For the text-containing cell, return its midpoint in (x, y) coordinate format. 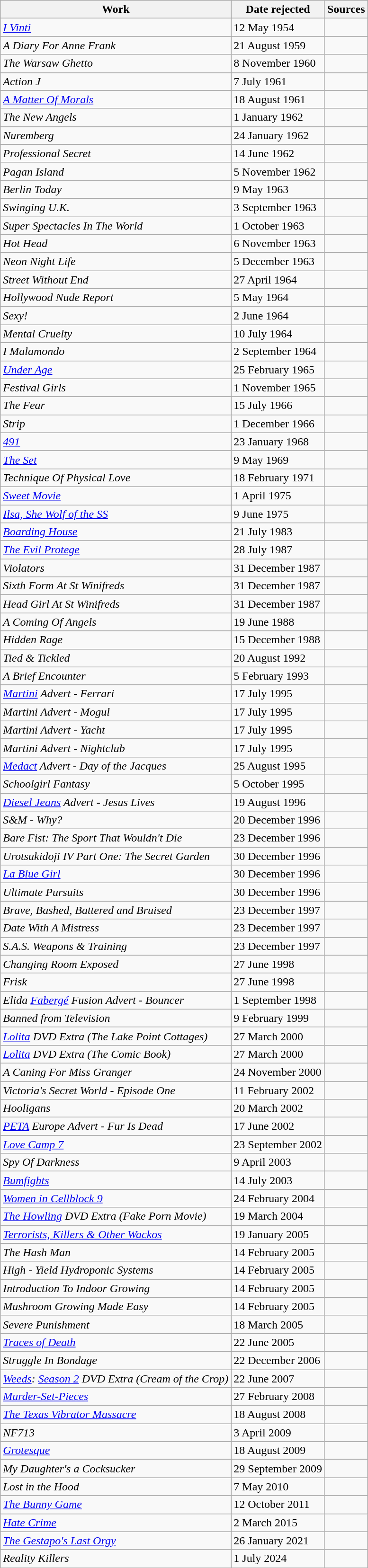
Love Camp 7 (116, 1144)
The Warsaw Ghetto (116, 63)
19 January 2005 (278, 1234)
14 June 1962 (278, 153)
23 December 1996 (278, 838)
Sweet Movie (116, 496)
5 February 1993 (278, 676)
Lolita DVD Extra (The Comic Book) (116, 1054)
Swinging U.K. (116, 207)
18 February 1971 (278, 478)
The Set (116, 460)
9 May 1963 (278, 189)
25 February 1965 (278, 370)
The Fear (116, 406)
9 February 1999 (278, 1018)
Action J (116, 81)
Ultimate Pursuits (116, 892)
Banned from Television (116, 1018)
29 September 2009 (278, 1469)
Sixth Form At St Winifreds (116, 586)
9 May 1969 (278, 460)
Bare Fist: The Sport That Wouldn't Die (116, 838)
Neon Night Life (116, 262)
Pagan Island (116, 171)
5 May 1964 (278, 298)
Professional Secret (116, 153)
Head Girl At St Winifreds (116, 604)
Reality Killers (116, 1559)
5 November 1962 (278, 171)
Elida Fabergé Fusion Advert - Bouncer (116, 1000)
22 June 2007 (278, 1379)
Hate Crime (116, 1523)
Brave, Bashed, Battered and Bruised (116, 910)
The Bunny Game (116, 1505)
Medact Advert - Day of the Jacques (116, 766)
PETA Europe Advert - Fur Is Dead (116, 1126)
18 August 2008 (278, 1415)
5 October 1995 (278, 784)
19 August 1996 (278, 802)
Weeds: Season 2 DVD Extra (Cream of the Crop) (116, 1379)
Changing Room Exposed (116, 964)
Martini Advert - Nightclub (116, 748)
Introduction To Indoor Growing (116, 1288)
Spy Of Darkness (116, 1162)
Sexy! (116, 316)
24 November 2000 (278, 1072)
7 May 2010 (278, 1487)
The Howling DVD Extra (Fake Porn Movie) (116, 1216)
5 December 1963 (278, 262)
Date With A Mistress (116, 928)
6 November 1963 (278, 244)
Date rejected (278, 9)
10 July 1964 (278, 334)
22 June 2005 (278, 1342)
My Daughter's a Cocksucker (116, 1469)
Victoria's Secret World - Episode One (116, 1090)
A Matter Of Morals (116, 99)
Women in Cellblock 9 (116, 1198)
Mushroom Growing Made Easy (116, 1306)
18 August 1961 (278, 99)
28 July 1987 (278, 550)
Mental Cruelty (116, 334)
27 April 1964 (278, 280)
21 August 1959 (278, 45)
9 April 2003 (278, 1162)
Tied & Tickled (116, 658)
27 February 2008 (278, 1397)
8 November 1960 (278, 63)
9 June 1975 (278, 514)
1 November 1965 (278, 388)
2 June 1964 (278, 316)
Boarding House (116, 532)
1 April 1975 (278, 496)
The New Angels (116, 117)
A Brief Encounter (116, 676)
Strip (116, 424)
S.A.S. Weapons & Training (116, 946)
23 September 2002 (278, 1144)
19 June 1988 (278, 622)
S&M - Why? (116, 820)
High - Yield Hydroponic Systems (116, 1270)
18 August 2009 (278, 1451)
Festival Girls (116, 388)
15 July 1966 (278, 406)
I Vinti (116, 27)
26 January 2021 (278, 1541)
Traces of Death (116, 1342)
20 December 1996 (278, 820)
Frisk (116, 982)
The Evil Protege (116, 550)
Martini Advert - Yacht (116, 730)
15 December 1988 (278, 640)
1 January 1962 (278, 117)
Super Spectacles In The World (116, 226)
18 March 2005 (278, 1324)
1 July 2024 (278, 1559)
23 January 1968 (278, 442)
1 October 1963 (278, 226)
Martini Advert - Ferrari (116, 694)
11 February 2002 (278, 1090)
2 September 1964 (278, 352)
Schoolgirl Fantasy (116, 784)
Struggle In Bondage (116, 1360)
The Texas Vibrator Massacre (116, 1415)
Violators (116, 568)
La Blue Girl (116, 874)
Grotesque (116, 1451)
1 September 1998 (278, 1000)
Technique Of Physical Love (116, 478)
Nuremberg (116, 135)
A Coming Of Angels (116, 622)
The Gestapo's Last Orgy (116, 1541)
Severe Punishment (116, 1324)
3 April 2009 (278, 1433)
Martini Advert - Mogul (116, 712)
24 January 1962 (278, 135)
25 August 1995 (278, 766)
Lost in the Hood (116, 1487)
Berlin Today (116, 189)
A Diary For Anne Frank (116, 45)
Under Age (116, 370)
Hollywood Nude Report (116, 298)
Murder-Set-Pieces (116, 1397)
Hot Head (116, 244)
12 May 1954 (278, 27)
I Malamondo (116, 352)
14 July 2003 (278, 1180)
Hooligans (116, 1108)
Sources (346, 9)
21 July 1983 (278, 532)
Ilsa, She Wolf of the SS (116, 514)
Urotsukidoji IV Part One: The Secret Garden (116, 856)
Work (116, 9)
Terrorists, Killers & Other Wackos (116, 1234)
12 October 2011 (278, 1505)
The Hash Man (116, 1252)
19 March 2004 (278, 1216)
Street Without End (116, 280)
Lolita DVD Extra (The Lake Point Cottages) (116, 1036)
A Caning For Miss Granger (116, 1072)
7 July 1961 (278, 81)
20 August 1992 (278, 658)
24 February 2004 (278, 1198)
NF713 (116, 1433)
17 June 2002 (278, 1126)
3 September 1963 (278, 207)
20 March 2002 (278, 1108)
Hidden Rage (116, 640)
491 (116, 442)
1 December 1966 (278, 424)
Diesel Jeans Advert - Jesus Lives (116, 802)
22 December 2006 (278, 1360)
2 March 2015 (278, 1523)
Bumfights (116, 1180)
